Identify which cell holds the provided text, then report its (X, Y) central coordinate. 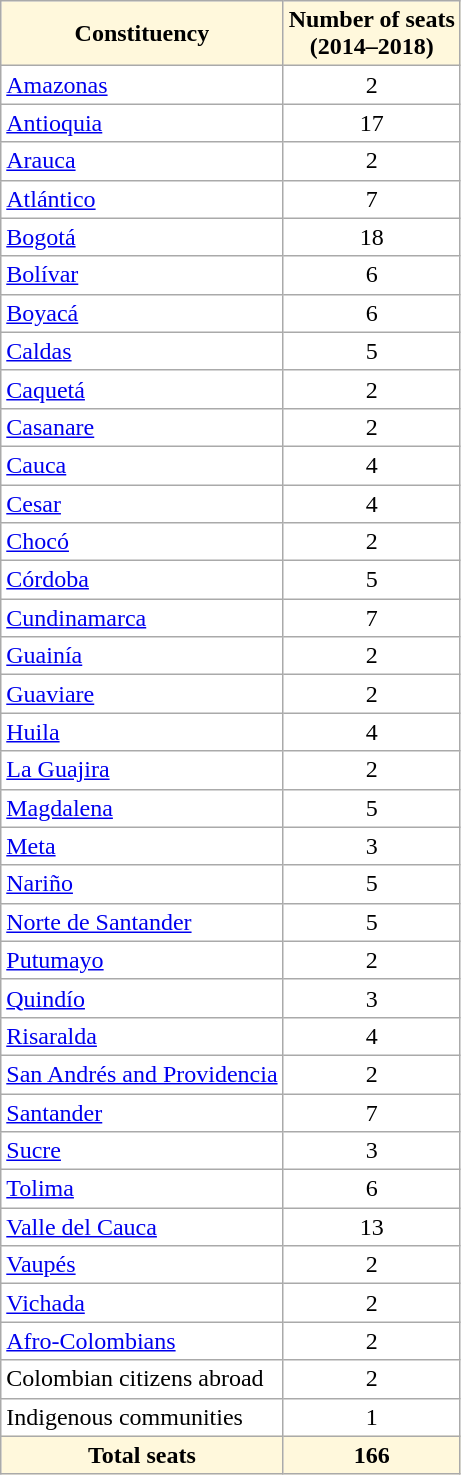
Bogotá (142, 237)
Boyacá (142, 313)
Cauca (142, 465)
Vaupés (142, 1265)
Norte de Santander (142, 922)
Magdalena (142, 808)
166 (372, 1455)
Indigenous communities (142, 1417)
Tolima (142, 1189)
17 (372, 123)
Putumayo (142, 960)
Number of seats (2014–2018) (372, 34)
Caldas (142, 351)
Córdoba (142, 580)
Bolívar (142, 275)
Caquetá (142, 389)
Valle del Cauca (142, 1227)
Guainía (142, 656)
Meta (142, 846)
Sucre (142, 1151)
Huila (142, 732)
13 (372, 1227)
Atlántico (142, 199)
Chocó (142, 542)
Nariño (142, 884)
Cundinamarca (142, 618)
1 (372, 1417)
San Andrés and Providencia (142, 1074)
Guaviare (142, 694)
Total seats (142, 1455)
Santander (142, 1113)
Antioquia (142, 123)
18 (372, 237)
Amazonas (142, 85)
Quindío (142, 998)
Risaralda (142, 1036)
Cesar (142, 503)
Vichada (142, 1303)
Constituency (142, 34)
La Guajira (142, 770)
Afro-Colombians (142, 1341)
Casanare (142, 427)
Arauca (142, 161)
Colombian citizens abroad (142, 1379)
